For the text-containing cell, return its midpoint in [X, Y] coordinate format. 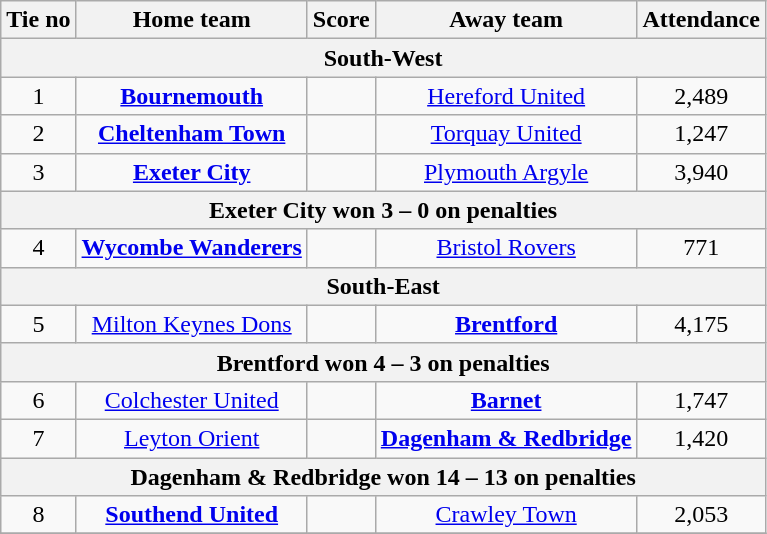
5 [38, 324]
8 [38, 515]
6 [38, 400]
2 [38, 134]
Exeter City won 3 – 0 on penalties [384, 210]
3 [38, 172]
2,053 [701, 515]
1,247 [701, 134]
Torquay United [506, 134]
Leyton Orient [192, 438]
Cheltenham Town [192, 134]
1,747 [701, 400]
771 [701, 248]
Tie no [38, 20]
3,940 [701, 172]
Plymouth Argyle [506, 172]
Exeter City [192, 172]
Brentford [506, 324]
Southend United [192, 515]
Colchester United [192, 400]
Milton Keynes Dons [192, 324]
7 [38, 438]
Score [341, 20]
Wycombe Wanderers [192, 248]
Away team [506, 20]
Attendance [701, 20]
Hereford United [506, 96]
1,420 [701, 438]
1 [38, 96]
Bristol Rovers [506, 248]
2,489 [701, 96]
Home team [192, 20]
4 [38, 248]
Brentford won 4 – 3 on penalties [384, 362]
Crawley Town [506, 515]
4,175 [701, 324]
South-East [384, 286]
Barnet [506, 400]
Dagenham & Redbridge won 14 – 13 on penalties [384, 477]
Bournemouth [192, 96]
Dagenham & Redbridge [506, 438]
South-West [384, 58]
